Extract the (X, Y) coordinate from the center of the cell holding the provided text.  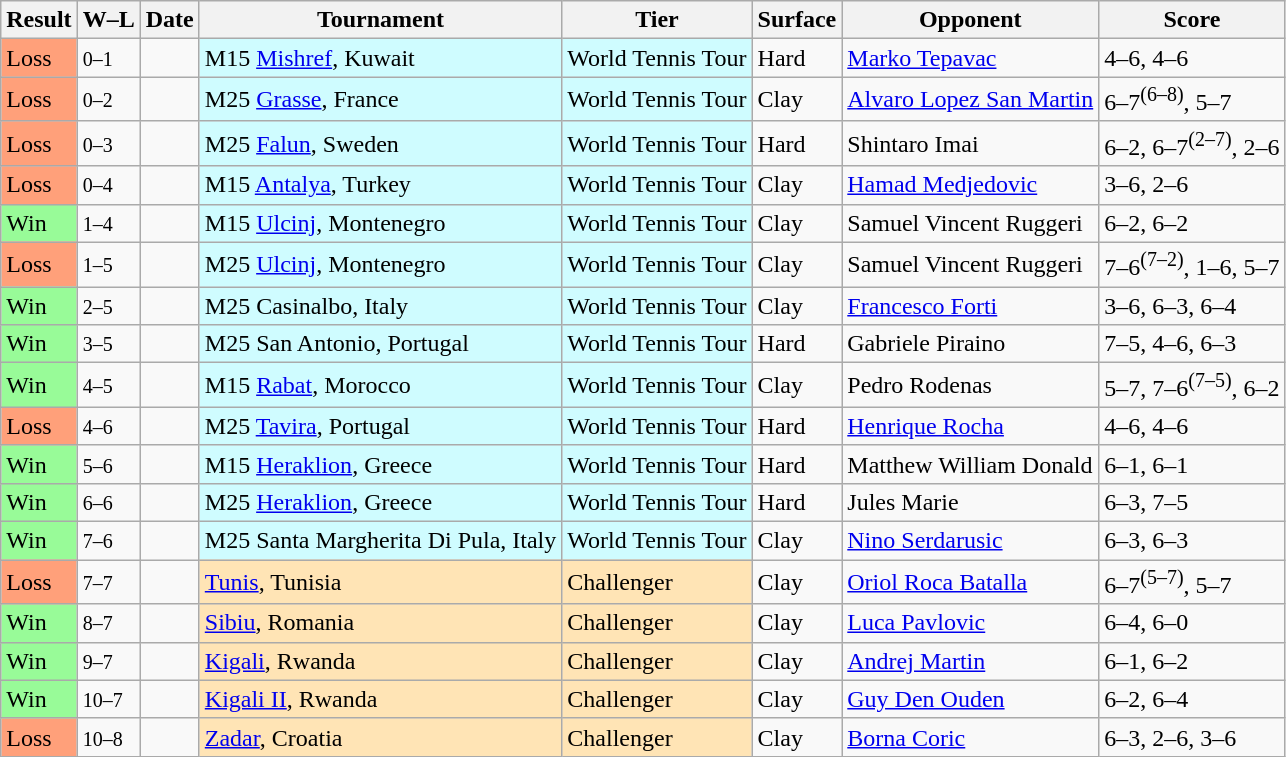
W–L (108, 20)
9–7 (108, 661)
Tier (657, 20)
M25 Grasse, France (380, 100)
Zadar, Croatia (380, 737)
Score (1192, 20)
M15 Ulcinj, Montenegro (380, 223)
7–6(7–2), 1–6, 5–7 (1192, 264)
M25 Falun, Sweden (380, 144)
1–4 (108, 223)
4–5 (108, 386)
Marko Tepavac (970, 58)
6–4, 6–0 (1192, 623)
Jules Marie (970, 502)
7–6 (108, 541)
3–5 (108, 344)
Andrej Martin (970, 661)
M15 Antalya, Turkey (380, 185)
Hamad Medjedovic (970, 185)
Alvaro Lopez San Martin (970, 100)
Nino Serdarusic (970, 541)
Opponent (970, 20)
M25 Santa Margherita Di Pula, Italy (380, 541)
0–3 (108, 144)
6–2, 6–7(2–7), 2–6 (1192, 144)
Result (39, 20)
M25 Casinalbo, Italy (380, 306)
3–6, 6–3, 6–4 (1192, 306)
Kigali II, Rwanda (380, 699)
Gabriele Piraino (970, 344)
Tunis, Tunisia (380, 582)
Date (170, 20)
Pedro Rodenas (970, 386)
6–2, 6–2 (1192, 223)
M15 Rabat, Morocco (380, 386)
M15 Heraklion, Greece (380, 464)
Henrique Rocha (970, 426)
Borna Coric (970, 737)
Guy Den Ouden (970, 699)
Luca Pavlovic (970, 623)
8–7 (108, 623)
Oriol Roca Batalla (970, 582)
Sibiu, Romania (380, 623)
6–6 (108, 502)
Francesco Forti (970, 306)
1–5 (108, 264)
6–7(5–7), 5–7 (1192, 582)
4–6 (108, 426)
6–3, 2–6, 3–6 (1192, 737)
0–4 (108, 185)
Surface (797, 20)
0–1 (108, 58)
3–6, 2–6 (1192, 185)
M25 Ulcinj, Montenegro (380, 264)
10–8 (108, 737)
Tournament (380, 20)
M25 San Antonio, Portugal (380, 344)
6–7(6–8), 5–7 (1192, 100)
Shintaro Imai (970, 144)
6–3, 7–5 (1192, 502)
5–7, 7–6(7–5), 6–2 (1192, 386)
M25 Heraklion, Greece (380, 502)
2–5 (108, 306)
0–2 (108, 100)
6–3, 6–3 (1192, 541)
6–1, 6–1 (1192, 464)
6–2, 6–4 (1192, 699)
Kigali, Rwanda (380, 661)
Matthew William Donald (970, 464)
M25 Tavira, Portugal (380, 426)
M15 Mishref, Kuwait (380, 58)
6–1, 6–2 (1192, 661)
7–5, 4–6, 6–3 (1192, 344)
7–7 (108, 582)
10–7 (108, 699)
5–6 (108, 464)
